Provide the [X, Y] coordinate of the cell's center where the given text is located.  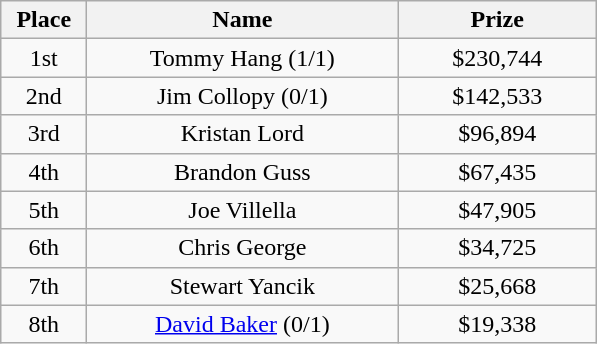
$19,338 [498, 324]
$34,725 [498, 248]
Kristan Lord [242, 134]
5th [44, 210]
3rd [44, 134]
Place [44, 20]
$96,894 [498, 134]
Jim Collopy (0/1) [242, 96]
Chris George [242, 248]
Tommy Hang (1/1) [242, 58]
2nd [44, 96]
David Baker (0/1) [242, 324]
$25,668 [498, 286]
$67,435 [498, 172]
Joe Villella [242, 210]
$142,533 [498, 96]
1st [44, 58]
Brandon Guss [242, 172]
$47,905 [498, 210]
8th [44, 324]
4th [44, 172]
7th [44, 286]
Prize [498, 20]
Stewart Yancik [242, 286]
$230,744 [498, 58]
6th [44, 248]
Name [242, 20]
